Extract the [x, y] coordinate from the center of the cell holding the provided text.  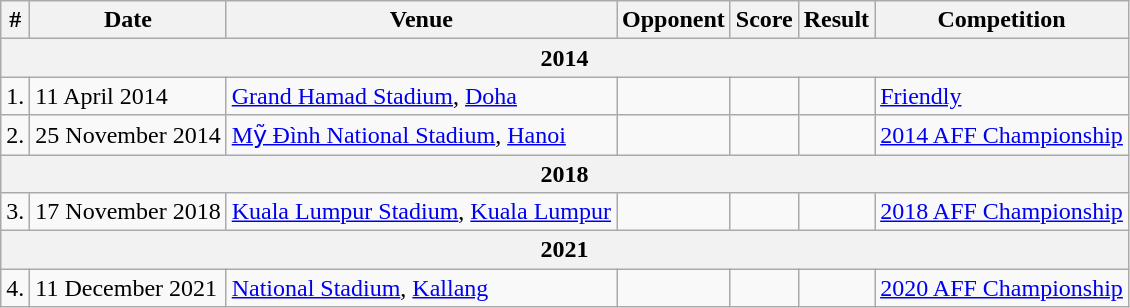
Competition [1002, 20]
National Stadium, Kallang [421, 288]
Kuala Lumpur Stadium, Kuala Lumpur [421, 212]
17 November 2018 [128, 212]
1. [16, 96]
11 December 2021 [128, 288]
4. [16, 288]
Friendly [1002, 96]
# [16, 20]
Result [836, 20]
2021 [565, 250]
11 April 2014 [128, 96]
2018 AFF Championship [1002, 212]
Opponent [673, 20]
25 November 2014 [128, 135]
Grand Hamad Stadium, Doha [421, 96]
2. [16, 135]
2014 [565, 58]
2018 [565, 173]
Venue [421, 20]
3. [16, 212]
Score [764, 20]
Date [128, 20]
2014 AFF Championship [1002, 135]
2020 AFF Championship [1002, 288]
Mỹ Đình National Stadium, Hanoi [421, 135]
